Scan for the cell matching the given text and deliver its (X, Y) coordinate at center. 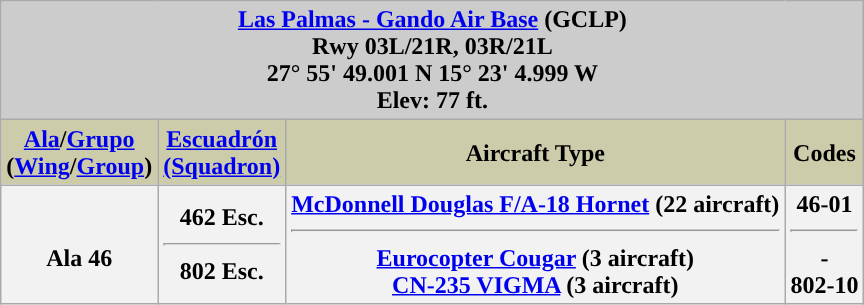
46-01-802-10 (824, 244)
McDonnell Douglas F/A-18 Hornet (22 aircraft)Eurocopter Cougar (3 aircraft) CN-235 VIGMA (3 aircraft) (536, 244)
Aircraft Type (536, 152)
Ala/Grupo(Wing/Group) (80, 152)
Ala 46 (80, 244)
Codes (824, 152)
462 Esc.802 Esc. (222, 244)
Escuadrón(Squadron) (222, 152)
Las Palmas - Gando Air Base (GCLP) Rwy 03L/21R, 03R/21L27° 55' 49.001 N 15° 23' 4.999 WElev: 77 ft. (432, 60)
